Find where the given text appears and provide that cell's center as (x, y) coordinate. 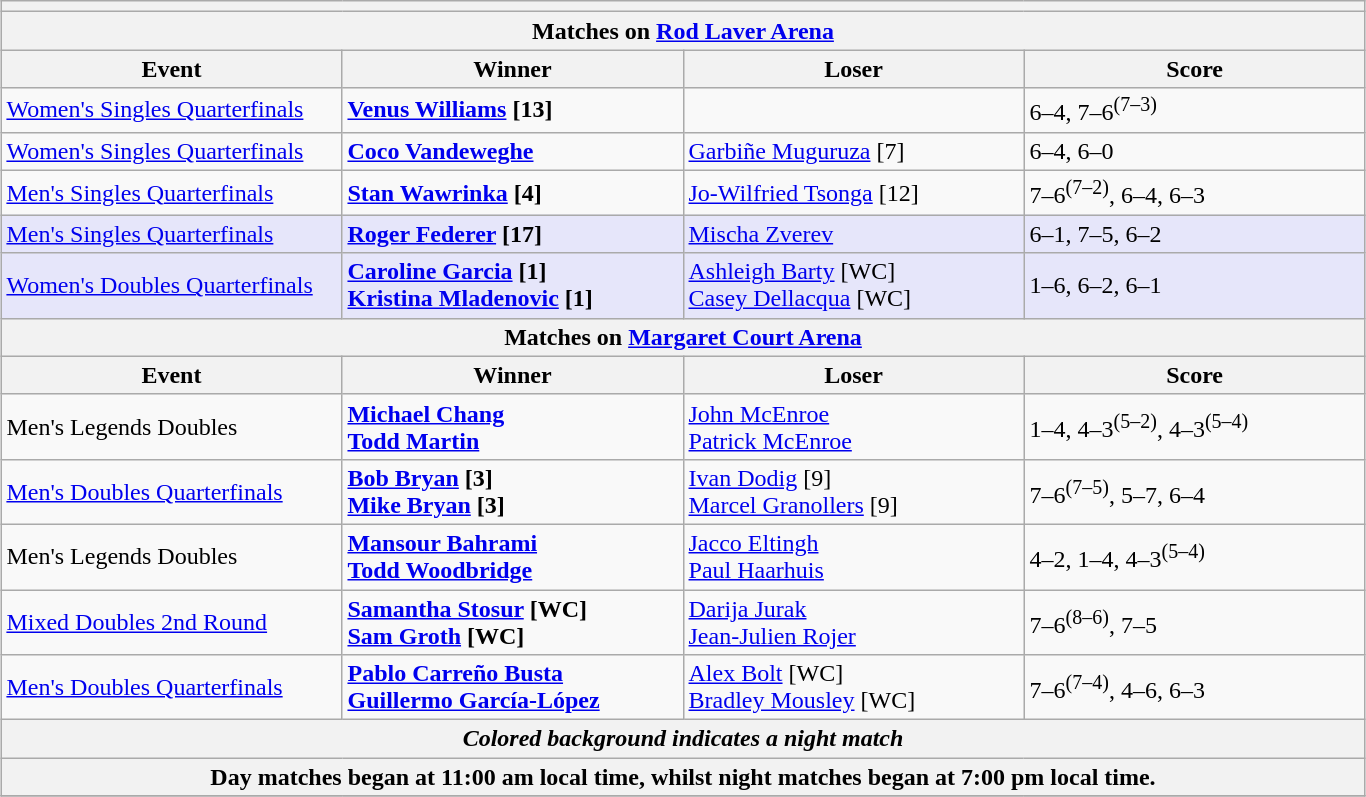
Matches on Rod Laver Arena (683, 31)
Mischa Zverev (854, 234)
Michael Chang Todd Martin (512, 426)
7–6(7–2), 6–4, 6–3 (1194, 194)
Roger Federer [17] (512, 234)
7–6(7–4), 4–6, 6–3 (1194, 688)
Bob Bryan [3] Mike Bryan [3] (512, 492)
Stan Wawrinka [4] (512, 194)
Ashleigh Barty [WC] Casey Dellacqua [WC] (854, 286)
7–6(8–6), 7–5 (1194, 622)
Jacco Eltingh Paul Haarhuis (854, 556)
6–4, 6–0 (1194, 151)
Matches on Margaret Court Arena (683, 337)
Mixed Doubles 2nd Round (172, 622)
Ivan Dodig [9] Marcel Granollers [9] (854, 492)
Darija Jurak Jean-Julien Rojer (854, 622)
Samantha Stosur [WC] Sam Groth [WC] (512, 622)
1–6, 6–2, 6–1 (1194, 286)
Coco Vandeweghe (512, 151)
John McEnroe Patrick McEnroe (854, 426)
7–6(7–5), 5–7, 6–4 (1194, 492)
4–2, 1–4, 4–3(5–4) (1194, 556)
1–4, 4–3(5–2), 4–3(5–4) (1194, 426)
Jo-Wilfried Tsonga [12] (854, 194)
Colored background indicates a night match (683, 739)
Pablo Carreño Busta Guillermo García-López (512, 688)
Garbiñe Muguruza [7] (854, 151)
6–1, 7–5, 6–2 (1194, 234)
Day matches began at 11:00 am local time, whilst night matches began at 7:00 pm local time. (683, 777)
Caroline Garcia [1] Kristina Mladenovic [1] (512, 286)
Mansour Bahrami Todd Woodbridge (512, 556)
6–4, 7–6(7–3) (1194, 110)
Women's Doubles Quarterfinals (172, 286)
Venus Williams [13] (512, 110)
Alex Bolt [WC] Bradley Mousley [WC] (854, 688)
